Search for the cell housing the specified text and yield its (X, Y) center coordinate. 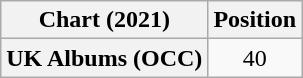
Chart (2021) (104, 20)
UK Albums (OCC) (104, 58)
40 (255, 58)
Position (255, 20)
